Provide the (X, Y) coordinate of the cell's center where the given text is located.  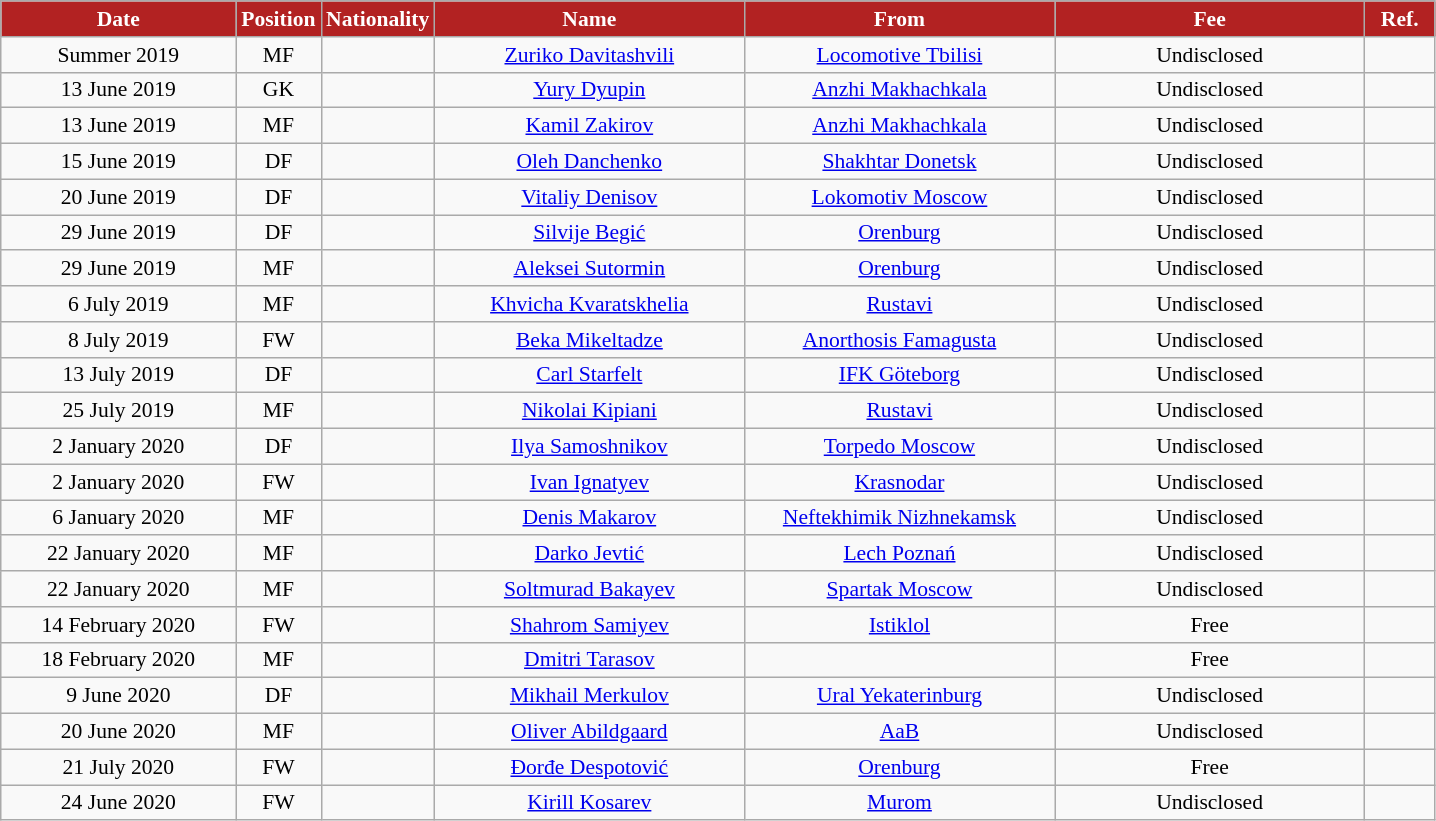
6 July 2019 (118, 304)
18 February 2020 (118, 660)
Zuriko Davitashvili (589, 55)
Dmitri Tarasov (589, 660)
13 July 2019 (118, 375)
Name (589, 19)
14 February 2020 (118, 625)
Carl Starfelt (589, 375)
Soltmurad Bakayev (589, 589)
Fee (1210, 19)
From (899, 19)
Spartak Moscow (899, 589)
Đorđe Despotović (589, 767)
Summer 2019 (118, 55)
Aleksei Sutormin (589, 269)
6 January 2020 (118, 518)
Oleh Danchenko (589, 162)
AaB (899, 732)
9 June 2020 (118, 696)
Khvicha Kvaratskhelia (589, 304)
Yury Dyupin (589, 90)
Shahrom Samiyev (589, 625)
Krasnodar (899, 482)
Position (278, 19)
Lokomotiv Moscow (899, 197)
Kirill Kosarev (589, 803)
Neftekhimik Nizhnekamsk (899, 518)
21 July 2020 (118, 767)
Torpedo Moscow (899, 447)
GK (278, 90)
8 July 2019 (118, 340)
Vitaliy Denisov (589, 197)
Ref. (1400, 19)
20 June 2020 (118, 732)
25 July 2019 (118, 411)
Beka Mikeltadze (589, 340)
24 June 2020 (118, 803)
Shakhtar Donetsk (899, 162)
Nikolai Kipiani (589, 411)
Istiklol (899, 625)
15 June 2019 (118, 162)
Anorthosis Famagusta (899, 340)
Ilya Samoshnikov (589, 447)
Ural Yekaterinburg (899, 696)
20 June 2019 (118, 197)
Locomotive Tbilisi (899, 55)
Murom (899, 803)
Oliver Abildgaard (589, 732)
Nationality (378, 19)
IFK Göteborg (899, 375)
Lech Poznań (899, 554)
Date (118, 19)
Darko Jevtić (589, 554)
Mikhail Merkulov (589, 696)
Ivan Ignatyev (589, 482)
Silvije Begić (589, 233)
Denis Makarov (589, 518)
Kamil Zakirov (589, 126)
